Output the [x, y] coordinate of the center of the cell containing the given text.  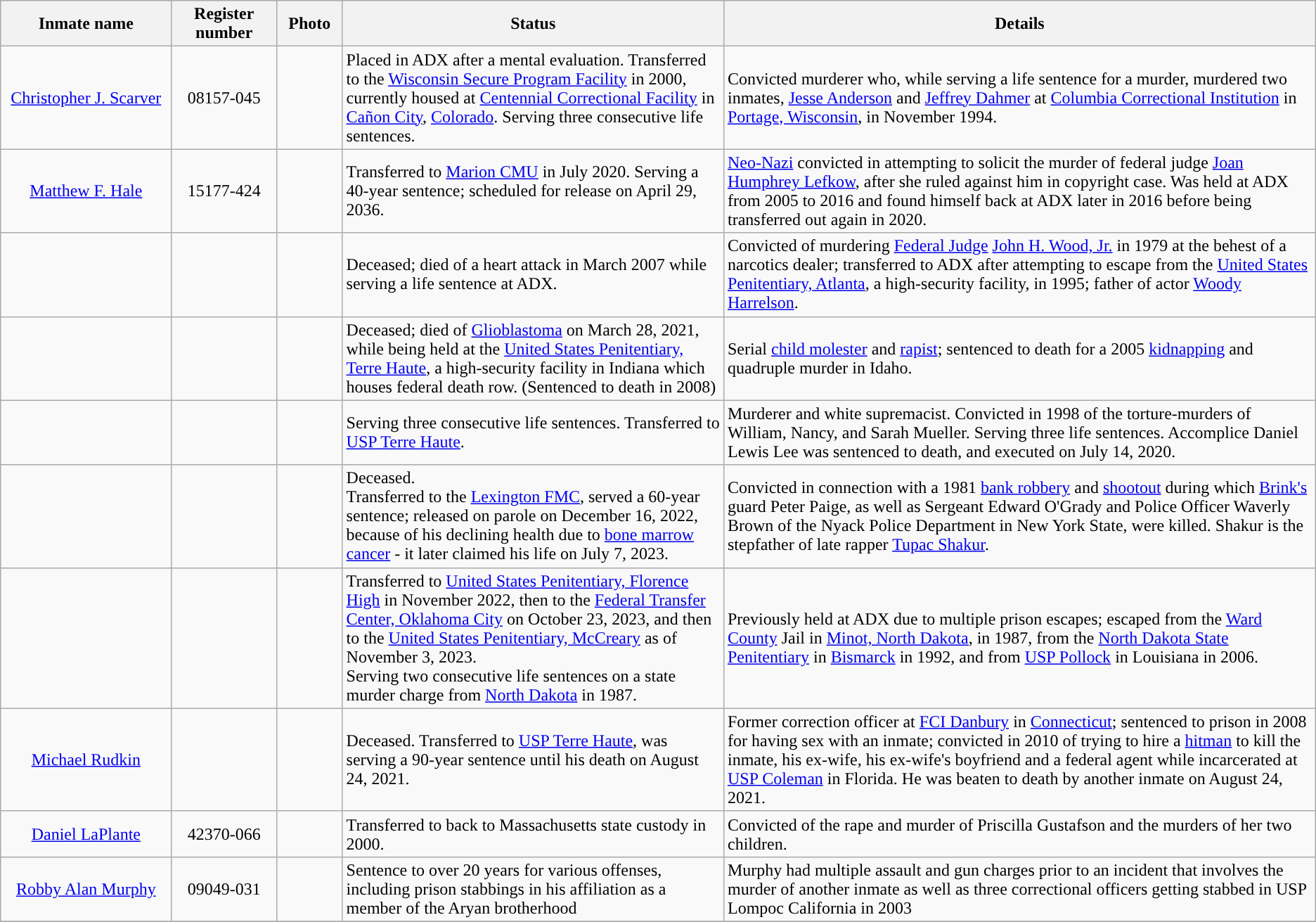
Inmate name [86, 24]
Sentence to over 20 years for various offenses, including prison stabbings in his affiliation as a member of the Aryan brotherhood [533, 889]
Transferred to Marion CMU in July 2020. Serving a 40-year sentence; scheduled for release on April 29, 2036. [533, 191]
Deceased. Transferred to USP Terre Haute, was serving a 90-year sentence until his death on August 24, 2021. [533, 760]
Daniel LaPlante [86, 834]
08157-045 [224, 98]
Serial child molester and rapist; sentenced to death for a 2005 kidnapping and quadruple murder in Idaho. [1019, 359]
Photo [310, 24]
Christopher J. Scarver [86, 98]
09049-031 [224, 889]
15177-424 [224, 191]
Transferred to back to Massachusetts state custody in 2000. [533, 834]
42370-066 [224, 834]
Details [1019, 24]
Register number [224, 24]
Status [533, 24]
Convicted of the rape and murder of Priscilla Gustafson and the murders of her two children. [1019, 834]
Michael Rudkin [86, 760]
Deceased; died of a heart attack in March 2007 while serving a life sentence at ADX. [533, 274]
Serving three consecutive life sentences. Transferred to USP Terre Haute. [533, 433]
Matthew F. Hale [86, 191]
Robby Alan Murphy [86, 889]
